Return the (X, Y) coordinate for the center point of the cell that contains the specified text.  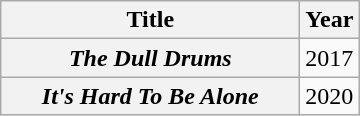
2020 (330, 96)
The Dull Drums (150, 58)
2017 (330, 58)
Title (150, 20)
It's Hard To Be Alone (150, 96)
Year (330, 20)
